From the cell containing the given text, extract its center point as [x, y] coordinate. 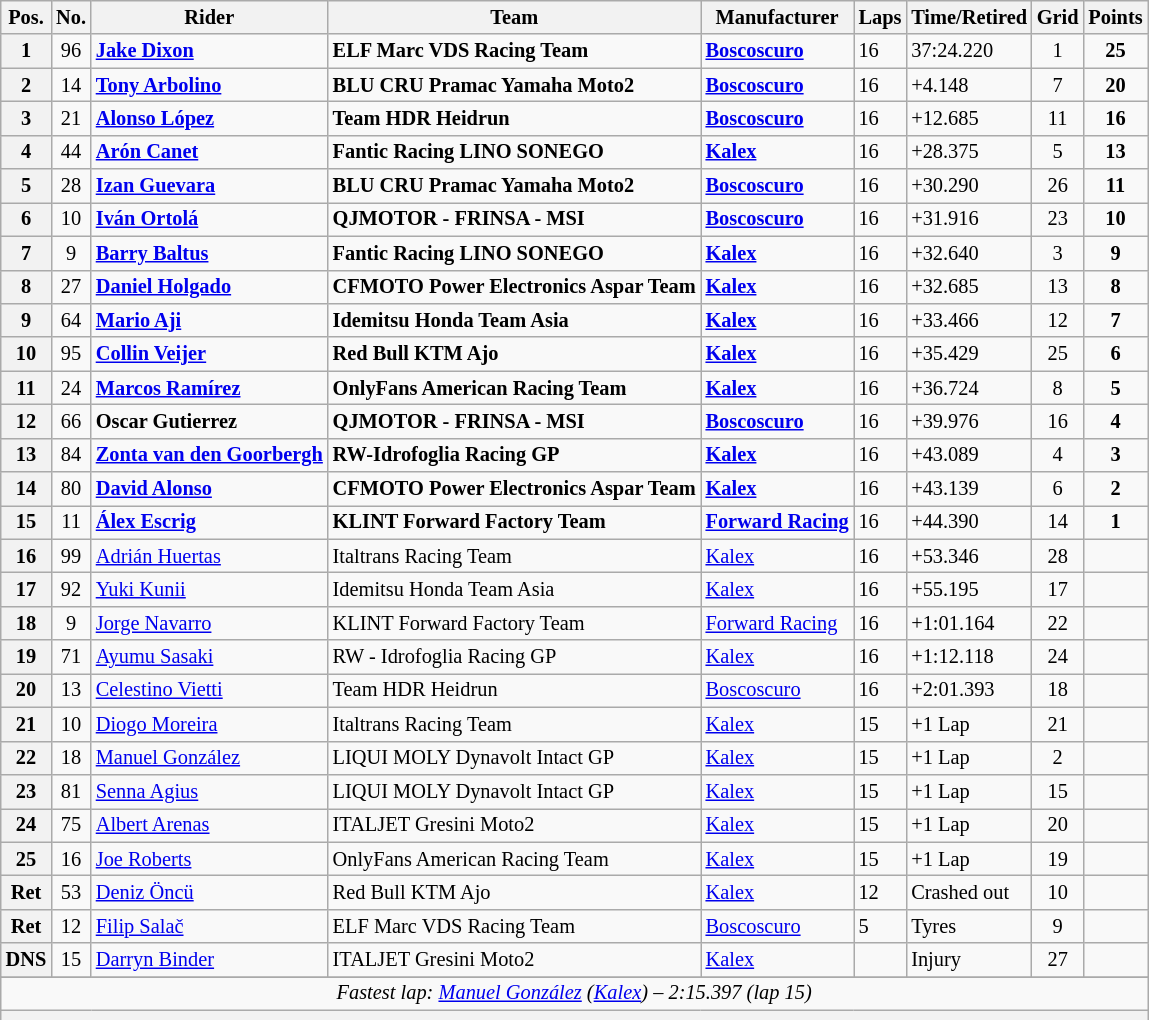
Albert Arenas [210, 825]
+36.724 [969, 388]
Time/Retired [969, 17]
Diogo Moreira [210, 724]
99 [71, 556]
Marcos Ramírez [210, 388]
+33.466 [969, 320]
81 [71, 791]
Deniz Öncü [210, 892]
Álex Escrig [210, 522]
+28.375 [969, 152]
Injury [969, 960]
Fastest lap: Manuel González (Kalex) – 2:15.397 (lap 15) [574, 993]
RW-Idrofoglia Racing GP [514, 455]
Manuel González [210, 758]
Collin Veijer [210, 354]
Grid [1058, 17]
No. [71, 17]
+12.685 [969, 118]
66 [71, 421]
Celestino Vietti [210, 690]
David Alonso [210, 489]
+39.976 [969, 421]
64 [71, 320]
Zonta van den Goorbergh [210, 455]
26 [1058, 186]
37:24.220 [969, 51]
Pos. [26, 17]
Jorge Navarro [210, 623]
+53.346 [969, 556]
95 [71, 354]
Tony Arbolino [210, 85]
Mario Aji [210, 320]
+32.640 [969, 253]
Yuki Kunii [210, 589]
84 [71, 455]
92 [71, 589]
Ayumu Sasaki [210, 657]
Team [514, 17]
Oscar Gutierrez [210, 421]
+43.089 [969, 455]
Rider [210, 17]
DNS [26, 960]
Daniel Holgado [210, 287]
Izan Guevara [210, 186]
Alonso López [210, 118]
Joe Roberts [210, 859]
+44.390 [969, 522]
Arón Canet [210, 152]
Filip Salač [210, 926]
71 [71, 657]
+35.429 [969, 354]
RW - Idrofoglia Racing GP [514, 657]
Barry Baltus [210, 253]
Points [1115, 17]
53 [71, 892]
Iván Ortolá [210, 219]
44 [71, 152]
Crashed out [969, 892]
Laps [880, 17]
Adrián Huertas [210, 556]
Darryn Binder [210, 960]
+55.195 [969, 589]
Manufacturer [778, 17]
+31.916 [969, 219]
+32.685 [969, 287]
+1:12.118 [969, 657]
+2:01.393 [969, 690]
+43.139 [969, 489]
Senna Agius [210, 791]
Tyres [969, 926]
+1:01.164 [969, 623]
+30.290 [969, 186]
+4.148 [969, 85]
96 [71, 51]
Jake Dixon [210, 51]
75 [71, 825]
80 [71, 489]
